Scan for the cell matching the given text and deliver its [x, y] coordinate at center. 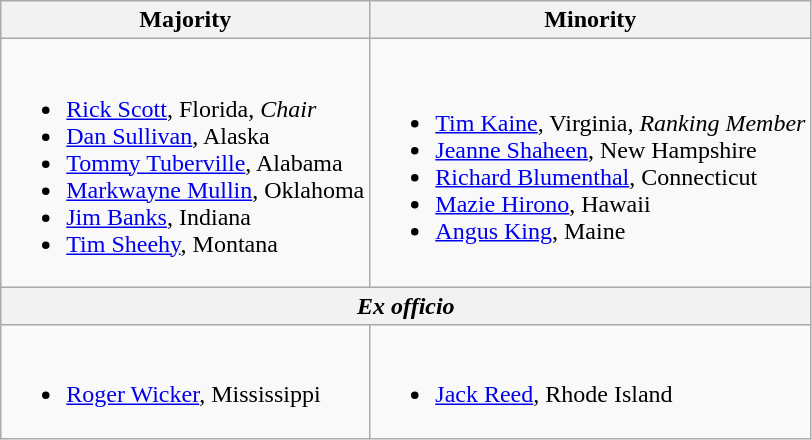
Ex officio [406, 306]
Majority [186, 20]
Tim Kaine, Virginia, Ranking MemberJeanne Shaheen, New HampshireRichard Blumenthal, ConnecticutMazie Hirono, HawaiiAngus King, Maine [590, 163]
Roger Wicker, Mississippi [186, 382]
Minority [590, 20]
Jack Reed, Rhode Island [590, 382]
Rick Scott, Florida, ChairDan Sullivan, AlaskaTommy Tuberville, AlabamaMarkwayne Mullin, OklahomaJim Banks, IndianaTim Sheehy, Montana [186, 163]
